Provide the [x, y] coordinate of the cell's center where the given text is located.  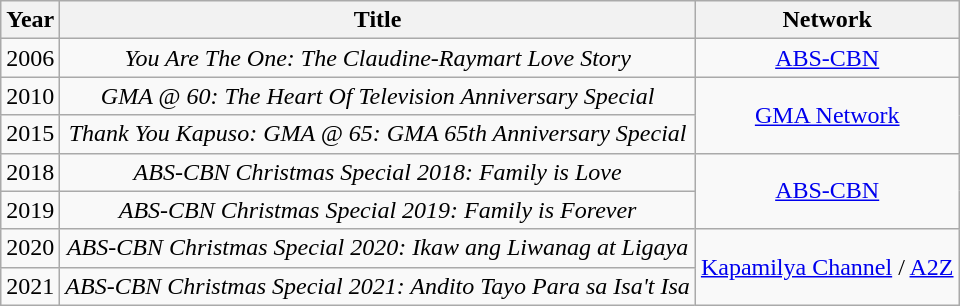
2020 [30, 248]
ABS-CBN Christmas Special 2019: Family is Forever [378, 210]
ABS-CBN Christmas Special 2018: Family is Love [378, 172]
2021 [30, 286]
GMA Network [827, 115]
Year [30, 20]
Title [378, 20]
Network [827, 20]
2019 [30, 210]
ABS-CBN Christmas Special 2020: Ikaw ang Liwanag at Ligaya [378, 248]
Thank You Kapuso: GMA @ 65: GMA 65th Anniversary Special [378, 134]
2006 [30, 58]
2018 [30, 172]
2010 [30, 96]
You Are The One: The Claudine-Raymart Love Story [378, 58]
Kapamilya Channel / A2Z [827, 267]
ABS-CBN Christmas Special 2021: Andito Tayo Para sa Isa't Isa [378, 286]
2015 [30, 134]
GMA @ 60: The Heart Of Television Anniversary Special [378, 96]
